From the cell containing the given text, extract its center point as (X, Y) coordinate. 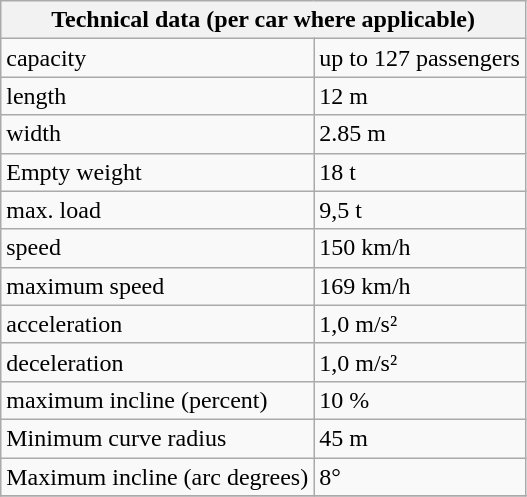
12 m (420, 96)
up to 127 passengers (420, 58)
speed (158, 248)
acceleration (158, 324)
capacity (158, 58)
18 t (420, 172)
deceleration (158, 362)
169 km/h (420, 286)
8° (420, 477)
Empty weight (158, 172)
45 m (420, 438)
maximum speed (158, 286)
length (158, 96)
10 % (420, 400)
Technical data (per car where applicable) (264, 20)
maximum incline (percent) (158, 400)
Maximum incline (arc degrees) (158, 477)
9,5 t (420, 210)
max. load (158, 210)
width (158, 134)
Minimum curve radius (158, 438)
2.85 m (420, 134)
150 km/h (420, 248)
